Capture the cell that displays the provided text and extract its (X, Y) central coordinate. 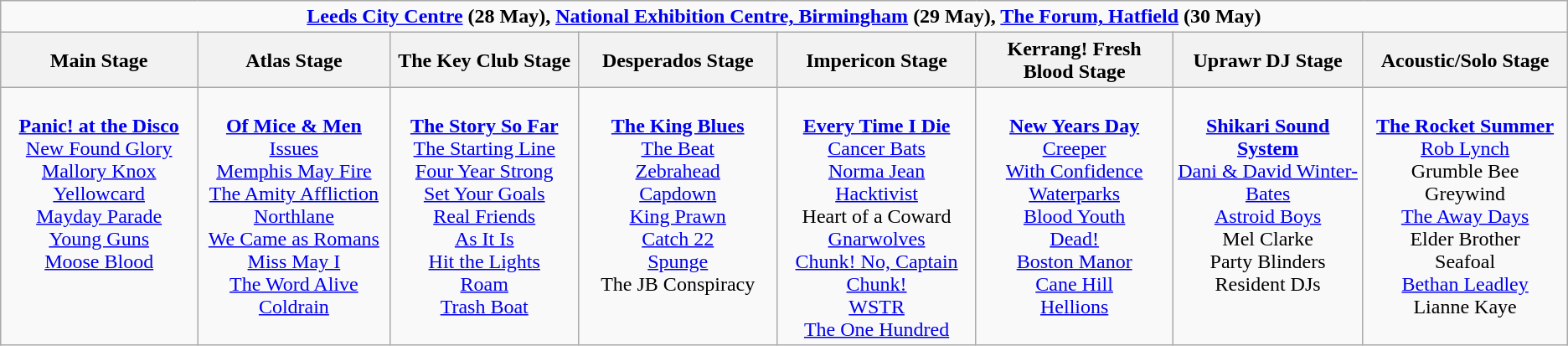
Desperados Stage (678, 60)
Of Mice & Men Issues Memphis May Fire The Amity Affliction Northlane We Came as Romans Miss May I The Word Alive Coldrain (295, 216)
The King Blues The Beat Zebrahead Capdown King Prawn Catch 22 Spunge The JB Conspiracy (678, 216)
Acoustic/Solo Stage (1465, 60)
Leeds City Centre (28 May), National Exhibition Centre, Birmingham (29 May), The Forum, Hatfield (30 May) (784, 17)
Shikari Sound System Dani & David Winter-Bates Astroid Boys Mel Clarke Party Blinders Resident DJs (1268, 216)
The Story So Far The Starting Line Four Year Strong Set Your Goals Real Friends As It Is Hit the Lights Roam Trash Boat (484, 216)
Kerrang! Fresh Blood Stage (1074, 60)
The Rocket Summer Rob Lynch Grumble Bee Greywind The Away Days Elder Brother Seafoal Bethan Leadley Lianne Kaye (1465, 216)
Impericon Stage (876, 60)
New Years Day Creeper With Confidence Waterparks Blood Youth Dead! Boston Manor Cane Hill Hellions (1074, 216)
Main Stage (99, 60)
Uprawr DJ Stage (1268, 60)
Panic! at the Disco New Found Glory Mallory Knox Yellowcard Mayday Parade Young Guns Moose Blood (99, 216)
The Key Club Stage (484, 60)
Atlas Stage (295, 60)
Every Time I Die Cancer Bats Norma Jean Hacktivist Heart of a Coward Gnarwolves Chunk! No, Captain Chunk! WSTR The One Hundred (876, 216)
